Return (x, y) of the center of cell containing provided text 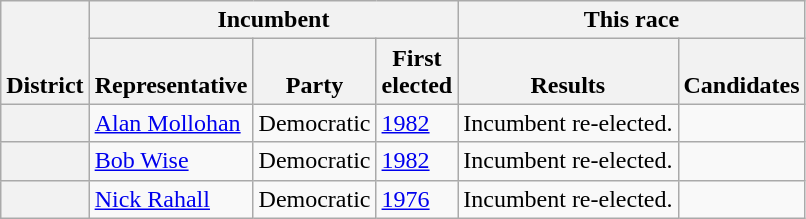
Bob Wise (171, 161)
This race (632, 20)
1976 (417, 199)
Results (568, 72)
Party (314, 72)
Candidates (742, 72)
Representative (171, 72)
District (45, 52)
Incumbent (274, 20)
Firstelected (417, 72)
Nick Rahall (171, 199)
Alan Mollohan (171, 123)
